Search for the cell housing the specified text and yield its (x, y) center coordinate. 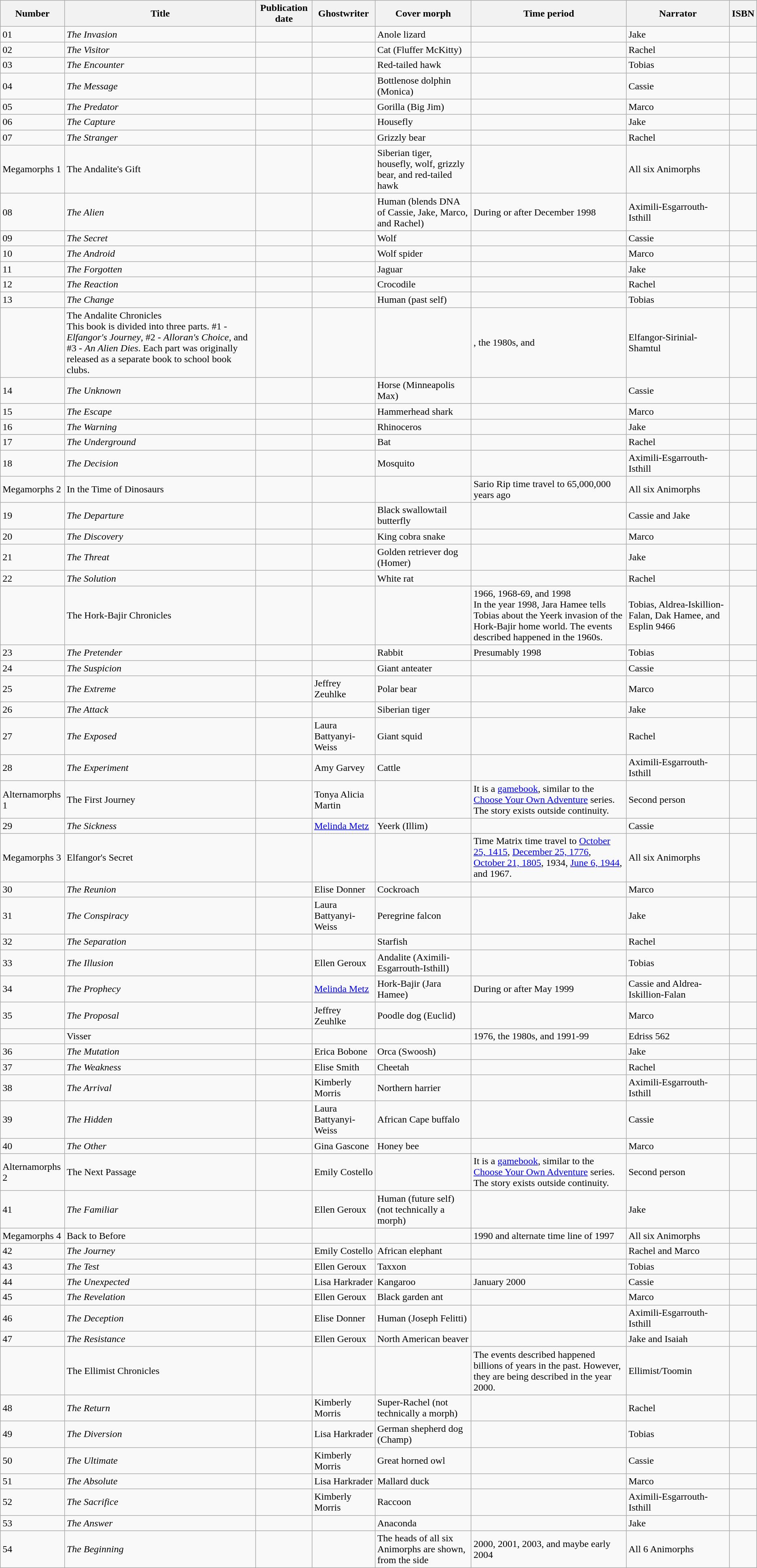
In the Time of Dinosaurs (160, 489)
Gina Gascone (344, 1146)
The Capture (160, 122)
The Predator (160, 107)
Grizzly bear (423, 137)
42 (32, 1251)
The Reaction (160, 285)
Cheetah (423, 1067)
The Proposal (160, 1015)
Sario Rip time travel to 65,000,000 years ago (548, 489)
Orca (Swoosh) (423, 1051)
Mallard duck (423, 1481)
The Threat (160, 557)
28 (32, 768)
The Sacrifice (160, 1502)
The Unexpected (160, 1282)
The Absolute (160, 1481)
32 (32, 942)
The Android (160, 253)
Elise Smith (344, 1067)
Cat (Fluffer McKitty) (423, 50)
Rachel and Marco (678, 1251)
Northern harrier (423, 1088)
Anaconda (423, 1523)
ISBN (743, 14)
Time period (548, 14)
51 (32, 1481)
White rat (423, 578)
The Other (160, 1146)
The Illusion (160, 963)
1976, the 1980s, and 1991-99 (548, 1036)
Human (blends DNA of Cassie, Jake, Marco, and Rachel) (423, 212)
The Alien (160, 212)
Edriss 562 (678, 1036)
22 (32, 578)
German shepherd dog (Champ) (423, 1434)
Hork-Bajir (Jara Hamee) (423, 989)
Tobias, Aldrea-Iskillion-Falan, Dak Hamee, and Esplin 9466 (678, 615)
17 (32, 442)
Starfish (423, 942)
24 (32, 668)
53 (32, 1523)
Megamorphs 2 (32, 489)
1990 and alternate time line of 1997 (548, 1236)
05 (32, 107)
Presumably 1998 (548, 652)
35 (32, 1015)
10 (32, 253)
45 (32, 1297)
During or after December 1998 (548, 212)
39 (32, 1120)
44 (32, 1282)
Ellimist/Toomin (678, 1370)
Back to Before (160, 1236)
46 (32, 1318)
The Unknown (160, 390)
Jake and Isaiah (678, 1339)
The Hidden (160, 1120)
All 6 Animorphs (678, 1549)
Rabbit (423, 652)
The Attack (160, 710)
The Journey (160, 1251)
Gorilla (Big Jim) (423, 107)
49 (32, 1434)
The Andalite's Gift (160, 169)
Peregrine falcon (423, 916)
The Revelation (160, 1297)
Human (past self) (423, 300)
Golden retriever dog (Homer) (423, 557)
34 (32, 989)
The Resistance (160, 1339)
The Extreme (160, 689)
African Cape buffalo (423, 1120)
13 (32, 300)
Megamorphs 3 (32, 858)
Taxxon (423, 1266)
14 (32, 390)
07 (32, 137)
27 (32, 736)
The Diversion (160, 1434)
12 (32, 285)
The Experiment (160, 768)
Hammerhead shark (423, 412)
The Beginning (160, 1549)
Cockroach (423, 889)
Elfangor-Sirinial-Shamtul (678, 343)
Anole lizard (423, 34)
Visser (160, 1036)
52 (32, 1502)
Cassie and Aldrea-Iskillion-Falan (678, 989)
2000, 2001, 2003, and maybe early 2004 (548, 1549)
09 (32, 238)
04 (32, 86)
31 (32, 916)
The Weakness (160, 1067)
The Departure (160, 516)
Alternamorphs 2 (32, 1172)
Super-Rachel (not technically a morph) (423, 1408)
Alternamorphs 1 (32, 800)
16 (32, 427)
Siberian tiger (423, 710)
Housefly (423, 122)
Cover morph (423, 14)
Kangaroo (423, 1282)
Wolf (423, 238)
Human (future self) (not technically a morph) (423, 1209)
Great horned owl (423, 1460)
The Deception (160, 1318)
Number (32, 14)
50 (32, 1460)
25 (32, 689)
The Visitor (160, 50)
The Sickness (160, 826)
The Test (160, 1266)
Bottlenose dolphin (Monica) (423, 86)
Elfangor's Secret (160, 858)
48 (32, 1408)
38 (32, 1088)
The Familiar (160, 1209)
The Secret (160, 238)
The events described happened billions of years in the past. However, they are being described in the year 2000. (548, 1370)
23 (32, 652)
47 (32, 1339)
Publication date (284, 14)
Polar bear (423, 689)
26 (32, 710)
The Stranger (160, 137)
37 (32, 1067)
The Next Passage (160, 1172)
Jaguar (423, 269)
Siberian tiger, housefly, wolf, grizzly bear, and red-tailed hawk (423, 169)
Poodle dog (Euclid) (423, 1015)
06 (32, 122)
The Warning (160, 427)
36 (32, 1051)
20 (32, 536)
08 (32, 212)
21 (32, 557)
The Forgotten (160, 269)
Giant squid (423, 736)
Erica Bobone (344, 1051)
The Discovery (160, 536)
The Decision (160, 463)
The Prophecy (160, 989)
18 (32, 463)
Amy Garvey (344, 768)
40 (32, 1146)
Wolf spider (423, 253)
The Ultimate (160, 1460)
The Hork-Bajir Chronicles (160, 615)
Red-tailed hawk (423, 65)
11 (32, 269)
King cobra snake (423, 536)
African elephant (423, 1251)
The Invasion (160, 34)
The Exposed (160, 736)
30 (32, 889)
The Encounter (160, 65)
43 (32, 1266)
Title (160, 14)
Black garden ant (423, 1297)
Raccoon (423, 1502)
54 (32, 1549)
Cassie and Jake (678, 516)
The Pretender (160, 652)
01 (32, 34)
Cattle (423, 768)
The Solution (160, 578)
29 (32, 826)
Human (Joseph Felitti) (423, 1318)
The Escape (160, 412)
Horse (Minneapolis Max) (423, 390)
Giant anteater (423, 668)
41 (32, 1209)
Time Matrix time travel to October 25, 1415, December 25, 1776, October 21, 1805, 1934, June 6, 1944, and 1967. (548, 858)
Black swallowtail butterfly (423, 516)
Megamorphs 1 (32, 169)
The Ellimist Chronicles (160, 1370)
Honey bee (423, 1146)
The Reunion (160, 889)
Mosquito (423, 463)
03 (32, 65)
The Change (160, 300)
Tonya Alicia Martin (344, 800)
The Return (160, 1408)
33 (32, 963)
The Arrival (160, 1088)
, the 1980s, and (548, 343)
The Conspiracy (160, 916)
January 2000 (548, 1282)
Rhinoceros (423, 427)
The Answer (160, 1523)
The heads of all six Animorphs are shown, from the side (423, 1549)
Bat (423, 442)
The Message (160, 86)
Andalite (Aximili-Esgarrouth-Isthill) (423, 963)
The Separation (160, 942)
The Mutation (160, 1051)
Megamorphs 4 (32, 1236)
The Underground (160, 442)
The First Journey (160, 800)
15 (32, 412)
Yeerk (Illim) (423, 826)
Narrator (678, 14)
North American beaver (423, 1339)
The Suspicion (160, 668)
During or after May 1999 (548, 989)
Ghostwriter (344, 14)
19 (32, 516)
Crocodile (423, 285)
02 (32, 50)
